Output the (X, Y) coordinate of the center of the cell containing the given text.  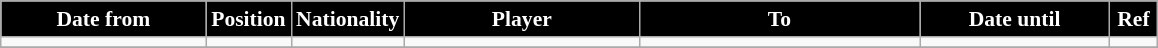
Nationality (348, 19)
Position (248, 19)
To (779, 19)
Player (522, 19)
Date from (104, 19)
Ref (1134, 19)
Date until (1015, 19)
